Pinpoint the cell where the given text exists, returning its (X, Y) midpoint coordinate. 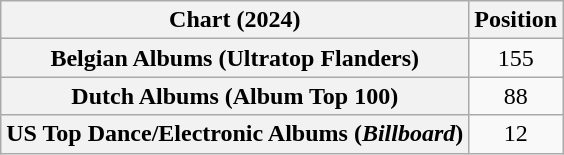
Dutch Albums (Album Top 100) (235, 96)
Belgian Albums (Ultratop Flanders) (235, 58)
155 (516, 58)
US Top Dance/Electronic Albums (Billboard) (235, 134)
12 (516, 134)
Position (516, 20)
Chart (2024) (235, 20)
88 (516, 96)
